Return the (X, Y) coordinate for the center point of the cell that contains the specified text.  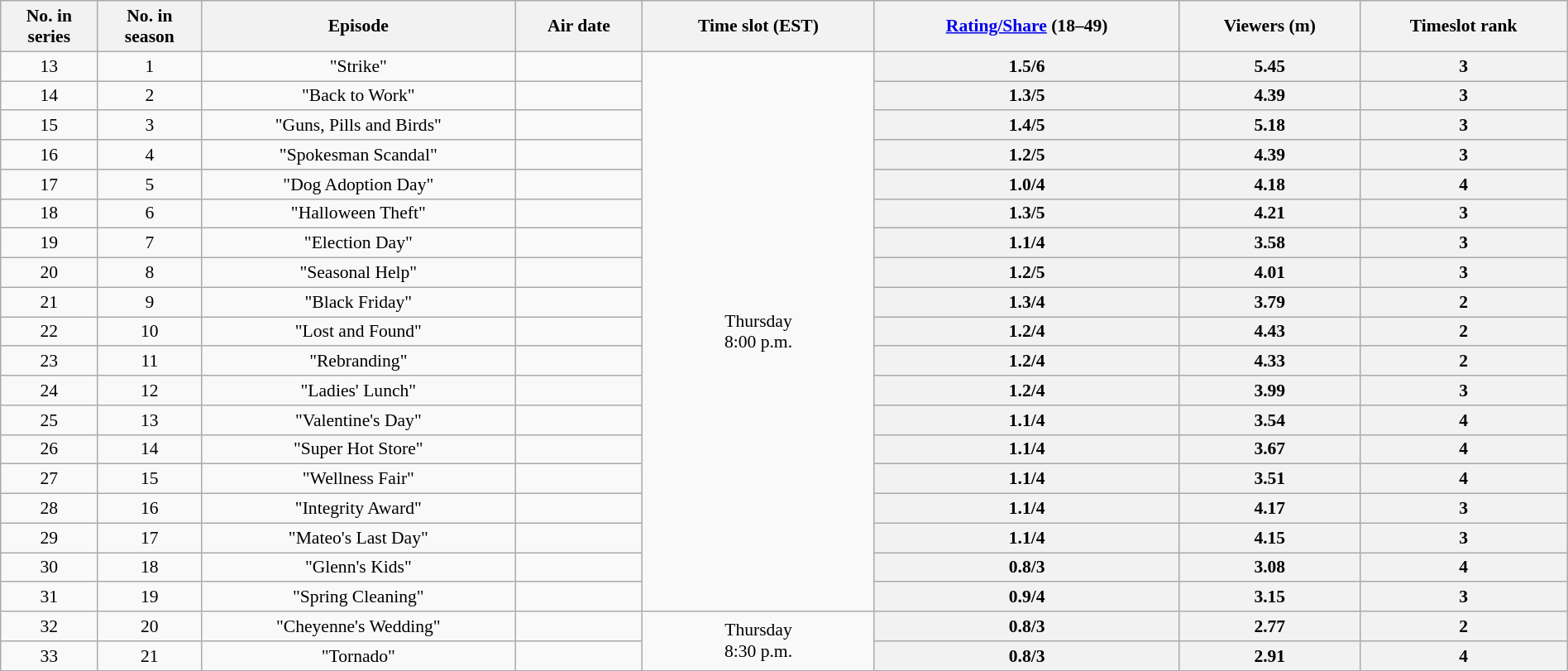
4.21 (1269, 213)
29 (50, 538)
1.4/5 (1027, 126)
24 (50, 391)
Timeslot rank (1464, 26)
"Integrity Award" (359, 509)
"Spokesman Scandal" (359, 155)
Rating/Share (18–49) (1027, 26)
31 (50, 597)
9 (150, 302)
"Tornado" (359, 656)
"Cheyenne's Wedding" (359, 626)
12 (150, 391)
2.77 (1269, 626)
4.01 (1269, 273)
"Lost and Found" (359, 332)
"Wellness Fair" (359, 479)
"Strike" (359, 66)
No. inseason (150, 26)
3.54 (1269, 420)
28 (50, 509)
"Spring Cleaning" (359, 597)
5.18 (1269, 126)
3.51 (1269, 479)
1.5/6 (1027, 66)
30 (50, 568)
25 (50, 420)
7 (150, 243)
"Super Hot Store" (359, 449)
23 (50, 362)
4.15 (1269, 538)
Time slot (EST) (758, 26)
No. inseries (50, 26)
5 (150, 185)
0.9/4 (1027, 597)
3.79 (1269, 302)
10 (150, 332)
22 (50, 332)
Thursday8:30 p.m. (758, 640)
"Seasonal Help" (359, 273)
4.33 (1269, 362)
26 (50, 449)
"Rebranding" (359, 362)
3.99 (1269, 391)
6 (150, 213)
3.67 (1269, 449)
"Election Day" (359, 243)
4.43 (1269, 332)
1.3/4 (1027, 302)
27 (50, 479)
32 (50, 626)
3.58 (1269, 243)
Episode (359, 26)
"Back to Work" (359, 96)
3.08 (1269, 568)
"Ladies' Lunch" (359, 391)
2.91 (1269, 656)
"Dog Adoption Day" (359, 185)
"Halloween Theft" (359, 213)
Air date (579, 26)
"Mateo's Last Day" (359, 538)
8 (150, 273)
"Glenn's Kids" (359, 568)
4.18 (1269, 185)
1.0/4 (1027, 185)
"Black Friday" (359, 302)
Viewers (m) (1269, 26)
5.45 (1269, 66)
33 (50, 656)
1 (150, 66)
11 (150, 362)
Thursday8:00 p.m. (758, 331)
4.17 (1269, 509)
3.15 (1269, 597)
"Valentine's Day" (359, 420)
"Guns, Pills and Birds" (359, 126)
